For the text-containing cell, return its midpoint in [x, y] coordinate format. 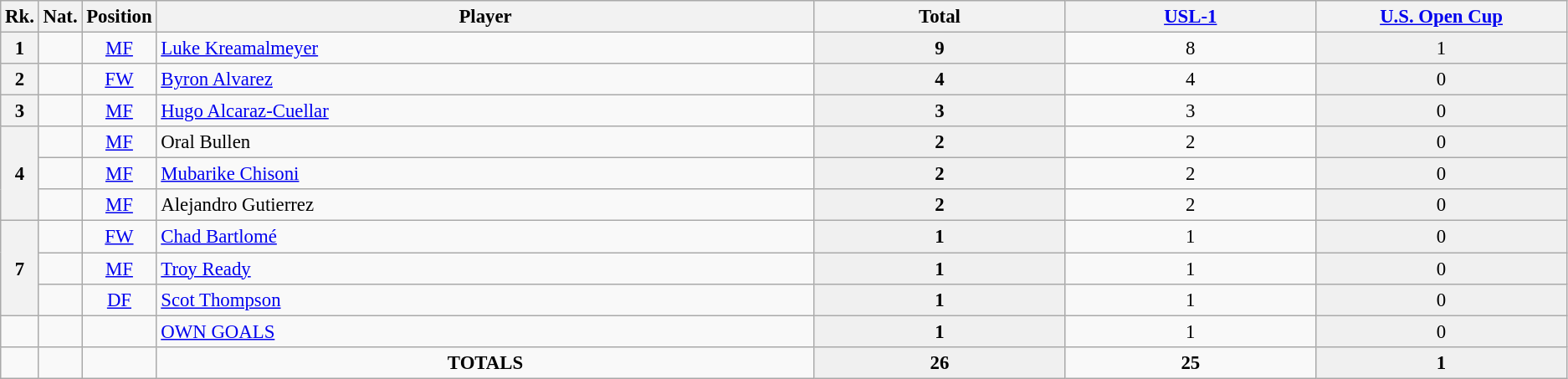
Rk. [20, 17]
DF [119, 300]
TOTALS [485, 362]
Position [119, 17]
8 [1191, 49]
9 [940, 49]
Player [485, 17]
Troy Ready [485, 269]
Alejandro Gutierrez [485, 205]
OWN GOALS [485, 331]
Hugo Alcaraz-Cuellar [485, 111]
USL-1 [1191, 17]
Total [940, 17]
26 [940, 362]
Nat. [60, 17]
25 [1191, 362]
Luke Kreamalmeyer [485, 49]
Chad Bartlomé [485, 237]
Oral Bullen [485, 142]
Byron Alvarez [485, 79]
Mubarike Chisoni [485, 174]
7 [20, 268]
Scot Thompson [485, 300]
U.S. Open Cup [1442, 17]
